Capture the cell that displays the provided text and extract its [x, y] central coordinate. 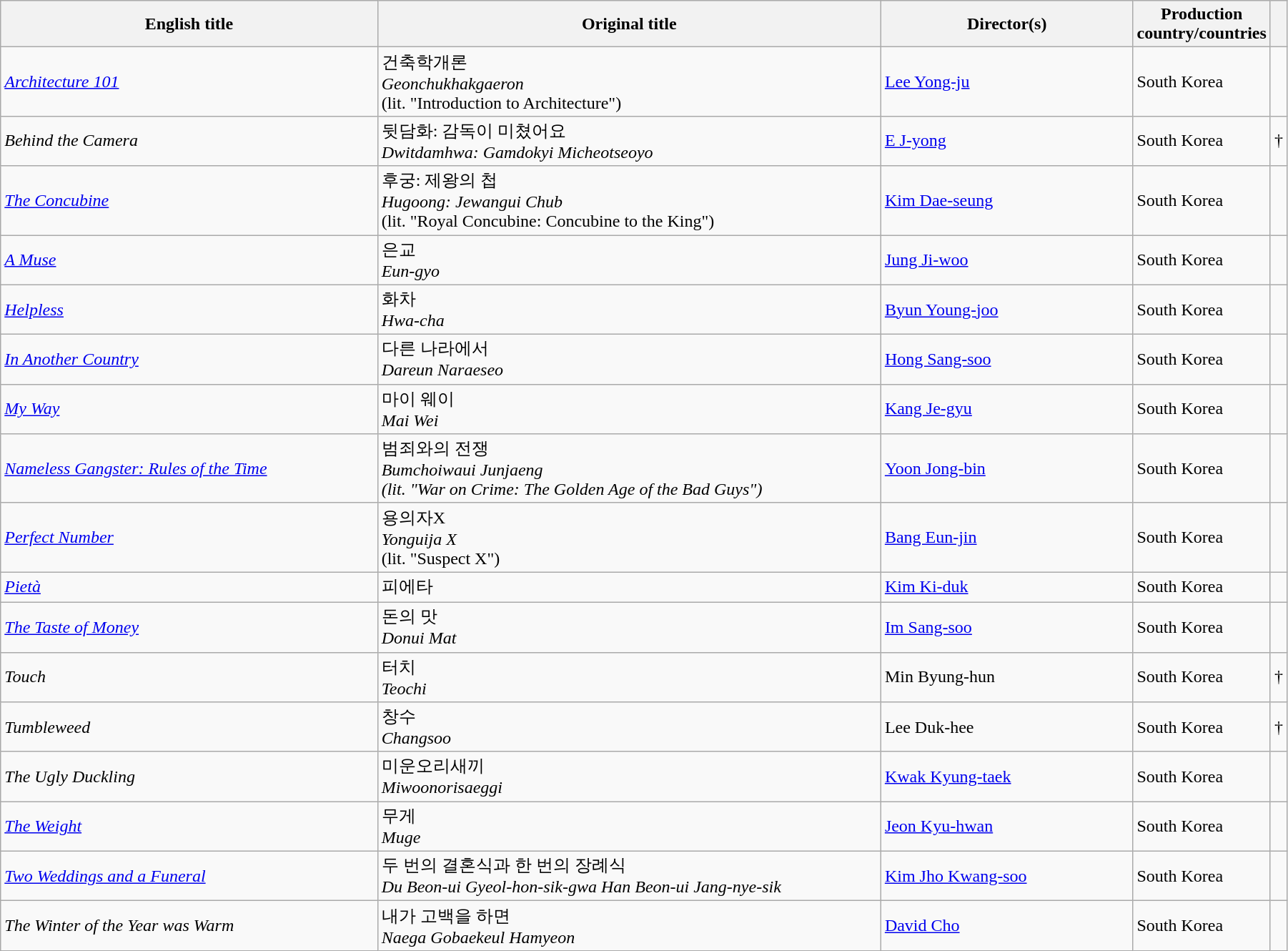
The Taste of Money [189, 627]
A Muse [189, 260]
Jeon Kyu-hwan [1006, 827]
Director(s) [1006, 24]
David Cho [1006, 926]
두 번의 결혼식과 한 번의 장례식Du Beon-ui Gyeol-hon-sik-gwa Han Beon-ui Jang-nye-sik [629, 876]
Nameless Gangster: Rules of the Time [189, 469]
Perfect Number [189, 538]
E J-yong [1006, 141]
Behind the Camera [189, 141]
Tumbleweed [189, 727]
Min Byung-hun [1006, 677]
The Winter of the Year was Warm [189, 926]
Kwak Kyung-taek [1006, 777]
In Another Country [189, 360]
Production country/countries [1202, 24]
Bang Eun-jin [1006, 538]
용의자XYonguija X(lit. "Suspect X") [629, 538]
후궁: 제왕의 첩Hugoong: Jewangui Chub(lit. "Royal Concubine: Concubine to the King") [629, 200]
Pietà [189, 588]
범죄와의 전쟁Bumchoiwaui Junjaeng(lit. "War on Crime: The Golden Age of the Bad Guys") [629, 469]
은교Eun-gyo [629, 260]
Two Weddings and a Funeral [189, 876]
무게Muge [629, 827]
Jung Ji-woo [1006, 260]
Helpless [189, 310]
Hong Sang-soo [1006, 360]
Lee Yong-ju [1006, 82]
Original title [629, 24]
Kim Ki-duk [1006, 588]
Kim Jho Kwang-soo [1006, 876]
뒷담화: 감독이 미쳤어요Dwitdamhwa: Gamdokyi Micheotseoyo [629, 141]
Byun Young-joo [1006, 310]
다른 나라에서Dareun Naraeseo [629, 360]
Architecture 101 [189, 82]
The Weight [189, 827]
마이 웨이Mai Wei [629, 409]
English title [189, 24]
Kim Dae-seung [1006, 200]
Touch [189, 677]
My Way [189, 409]
Lee Duk-hee [1006, 727]
Im Sang-soo [1006, 627]
터치Teochi [629, 677]
The Ugly Duckling [189, 777]
Kang Je-gyu [1006, 409]
피에타 [629, 588]
화차Hwa-cha [629, 310]
The Concubine [189, 200]
창수Changsoo [629, 727]
Yoon Jong-bin [1006, 469]
건축학개론Geonchukhakgaeron(lit. "Introduction to Architecture") [629, 82]
돈의 맛Donui Mat [629, 627]
미운오리새끼Miwoonorisaeggi [629, 777]
내가 고백을 하면Naega Gobaekeul Hamyeon [629, 926]
